For the text-containing cell, return its midpoint in [x, y] coordinate format. 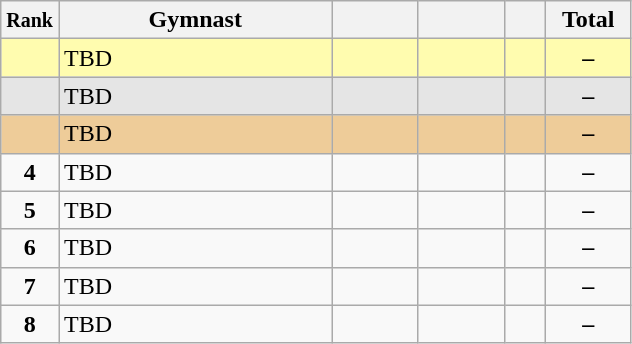
4 [30, 172]
5 [30, 210]
Gymnast [195, 20]
Total [588, 20]
7 [30, 286]
Rank [30, 20]
8 [30, 324]
6 [30, 248]
